For the text-containing cell, return its midpoint in (X, Y) coordinate format. 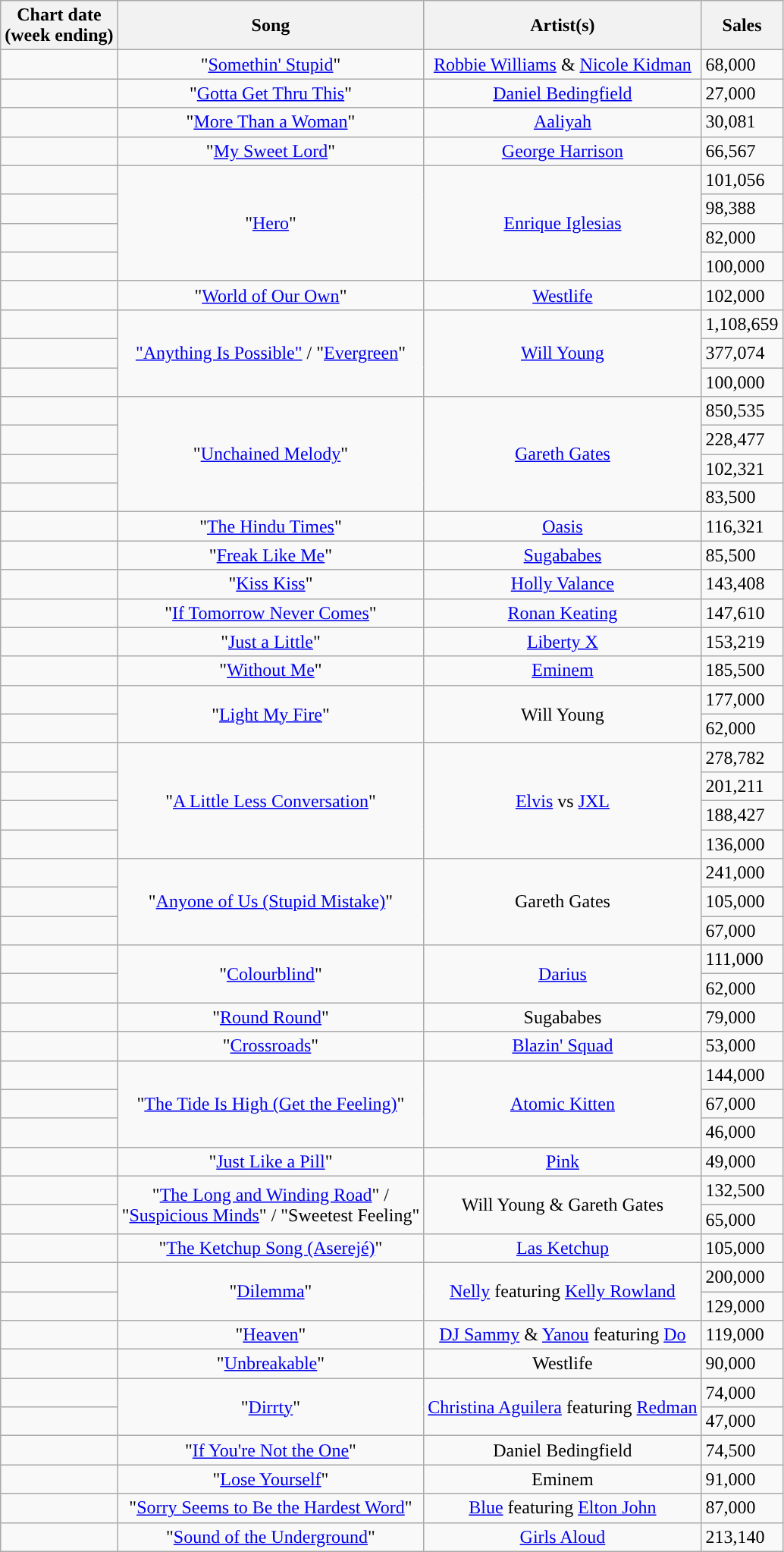
Sales (742, 26)
143,408 (742, 584)
111,000 (742, 960)
201,211 (742, 786)
DJ Sammy & Yanou featuring Do (563, 1335)
Aaliyah (563, 122)
102,321 (742, 469)
Las Ketchup (563, 1248)
53,000 (742, 1046)
"Kiss Kiss" (271, 584)
Liberty X (563, 642)
"The Tide Is High (Get the Feeling)" (271, 1104)
116,321 (742, 526)
132,500 (742, 1190)
213,140 (742, 1537)
101,056 (742, 180)
"Lose Yourself" (271, 1479)
200,000 (742, 1277)
87,000 (742, 1508)
228,477 (742, 440)
85,500 (742, 555)
"Light My Fire" (271, 714)
"Just a Little" (271, 642)
"Anyone of Us (Stupid Mistake)" (271, 902)
"Sorry Seems to Be the Hardest Word" (271, 1508)
"My Sweet Lord" (271, 151)
George Harrison (563, 151)
Elvis vs JXL (563, 800)
147,610 (742, 613)
Robbie Williams & Nicole Kidman (563, 64)
"If You're Not the One" (271, 1450)
98,388 (742, 209)
"Heaven" (271, 1335)
79,000 (742, 1017)
"Crossroads" (271, 1046)
"More Than a Woman" (271, 122)
"Freak Like Me" (271, 555)
74,500 (742, 1450)
"World of Our Own" (271, 295)
83,500 (742, 498)
Blazin' Squad (563, 1046)
136,000 (742, 844)
Oasis (563, 526)
Holly Valance (563, 584)
"Just Like a Pill" (271, 1161)
"The Ketchup Song (Aserejé)" (271, 1248)
Pink (563, 1161)
49,000 (742, 1161)
30,081 (742, 122)
119,000 (742, 1335)
Atomic Kitten (563, 1104)
"Round Round" (271, 1017)
66,567 (742, 151)
27,000 (742, 93)
"A Little Less Conversation" (271, 800)
46,000 (742, 1133)
"Unchained Melody" (271, 454)
278,782 (742, 757)
90,000 (742, 1364)
850,535 (742, 411)
"If Tomorrow Never Comes" (271, 613)
185,500 (742, 671)
Girls Aloud (563, 1537)
1,108,659 (742, 324)
Song (271, 26)
65,000 (742, 1219)
"Gotta Get Thru This" (271, 93)
"The Long and Winding Road" / "Suspicious Minds" / "Sweetest Feeling" (271, 1205)
102,000 (742, 295)
Ronan Keating (563, 613)
"Sound of the Underground" (271, 1537)
144,000 (742, 1075)
"Dirrty" (271, 1407)
"Unbreakable" (271, 1364)
"The Hindu Times" (271, 526)
"Anything Is Possible" / "Evergreen" (271, 353)
"Somethin' Stupid" (271, 64)
Blue featuring Elton John (563, 1508)
Enrique Iglesias (563, 223)
153,219 (742, 642)
74,000 (742, 1393)
68,000 (742, 64)
"Colourblind" (271, 974)
"Hero" (271, 223)
129,000 (742, 1305)
177,000 (742, 699)
47,000 (742, 1422)
188,427 (742, 815)
Christina Aguilera featuring Redman (563, 1407)
82,000 (742, 237)
Darius (563, 974)
Artist(s) (563, 26)
377,074 (742, 353)
91,000 (742, 1479)
Nelly featuring Kelly Rowland (563, 1291)
"Dilemma" (271, 1291)
"Without Me" (271, 671)
Chart date (week ending) (59, 26)
Will Young & Gareth Gates (563, 1205)
241,000 (742, 873)
